Scan for the cell matching the given text and deliver its (X, Y) coordinate at center. 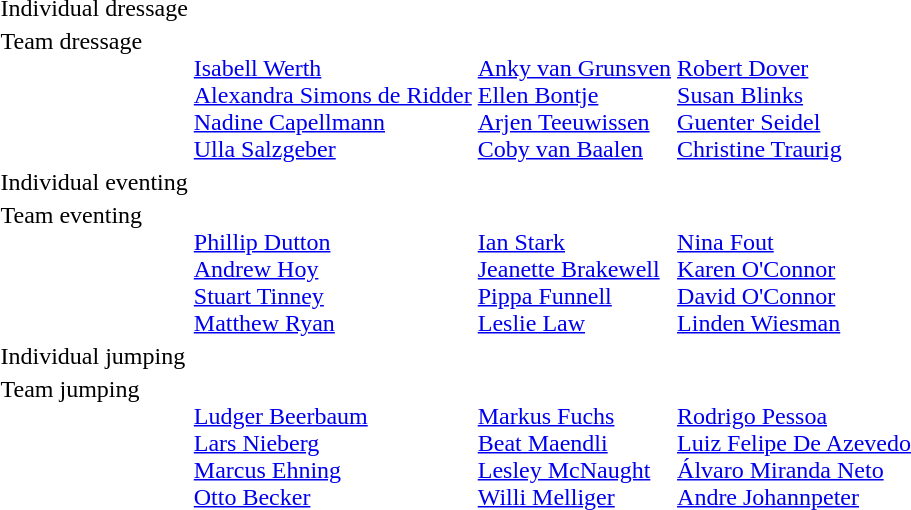
Anky van GrunsvenEllen BontjeArjen TeeuwissenCoby van Baalen (574, 95)
Isabell WerthAlexandra Simons de RidderNadine CapellmannUlla Salzgeber (332, 95)
Phillip DuttonAndrew HoyStuart TinneyMatthew Ryan (332, 269)
Ian StarkJeanette BrakewellPippa FunnellLeslie Law (574, 269)
